For the text-containing cell, return its midpoint in (X, Y) coordinate format. 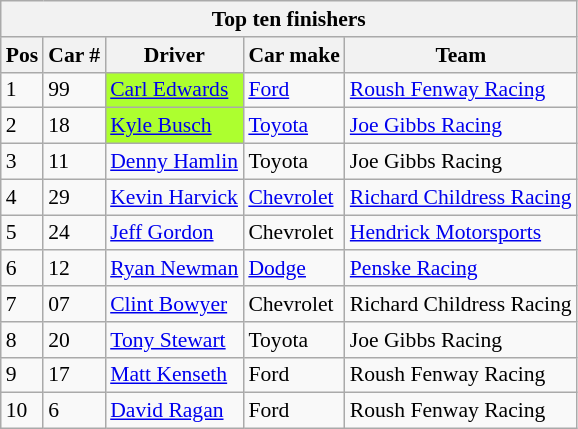
Penske Racing (461, 269)
2 (22, 126)
Kyle Busch (174, 126)
4 (22, 197)
17 (74, 375)
29 (74, 197)
David Ragan (174, 411)
Hendrick Motorsports (461, 233)
11 (74, 162)
8 (22, 340)
Jeff Gordon (174, 233)
24 (74, 233)
3 (22, 162)
Denny Hamlin (174, 162)
10 (22, 411)
20 (74, 340)
Ryan Newman (174, 269)
Car make (294, 55)
Top ten finishers (289, 19)
Tony Stewart (174, 340)
Kevin Harvick (174, 197)
Dodge (294, 269)
Driver (174, 55)
7 (22, 304)
Carl Edwards (174, 90)
Matt Kenseth (174, 375)
5 (22, 233)
9 (22, 375)
12 (74, 269)
Clint Bowyer (174, 304)
07 (74, 304)
Pos (22, 55)
18 (74, 126)
99 (74, 90)
Team (461, 55)
Car # (74, 55)
1 (22, 90)
